Capture the cell that displays the provided text and extract its [X, Y] central coordinate. 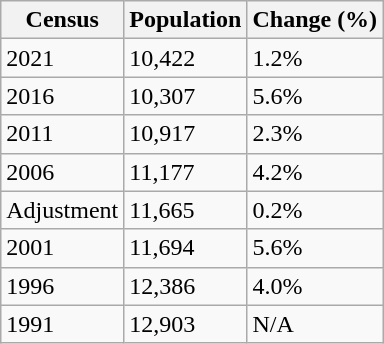
2016 [62, 96]
4.2% [315, 172]
4.0% [315, 286]
2006 [62, 172]
1996 [62, 286]
1.2% [315, 58]
11,694 [186, 248]
12,903 [186, 324]
1991 [62, 324]
Population [186, 20]
11,665 [186, 210]
11,177 [186, 172]
0.2% [315, 210]
10,917 [186, 134]
N/A [315, 324]
2.3% [315, 134]
Census [62, 20]
Change (%) [315, 20]
10,307 [186, 96]
10,422 [186, 58]
2021 [62, 58]
2011 [62, 134]
Adjustment [62, 210]
2001 [62, 248]
12,386 [186, 286]
